Detect which cell encompasses the target text, then output its [x, y] center coordinate. 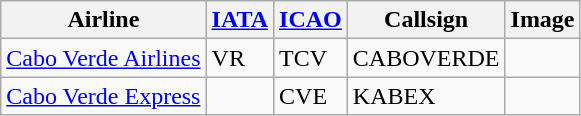
CVE [311, 96]
Airline [104, 20]
Cabo Verde Express [104, 96]
KABEX [426, 96]
ICAO [311, 20]
IATA [240, 20]
TCV [311, 58]
CABOVERDE [426, 58]
VR [240, 58]
Cabo Verde Airlines [104, 58]
Callsign [426, 20]
Image [542, 20]
